Provide the (X, Y) coordinate of the cell's center where the given text is located.  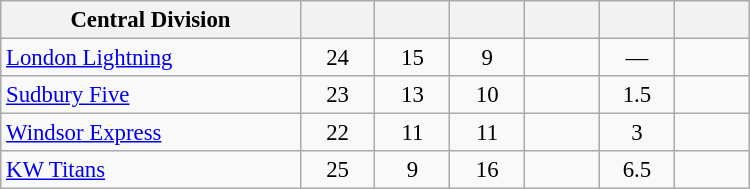
25 (338, 170)
1.5 (636, 95)
15 (412, 58)
23 (338, 95)
6.5 (636, 170)
13 (412, 95)
Windsor Express (150, 133)
— (636, 58)
24 (338, 58)
Sudbury Five (150, 95)
KW Titans (150, 170)
London Lightning (150, 58)
3 (636, 133)
10 (488, 95)
16 (488, 170)
Central Division (150, 20)
22 (338, 133)
